Find where the given text appears and provide that cell's center as [x, y] coordinate. 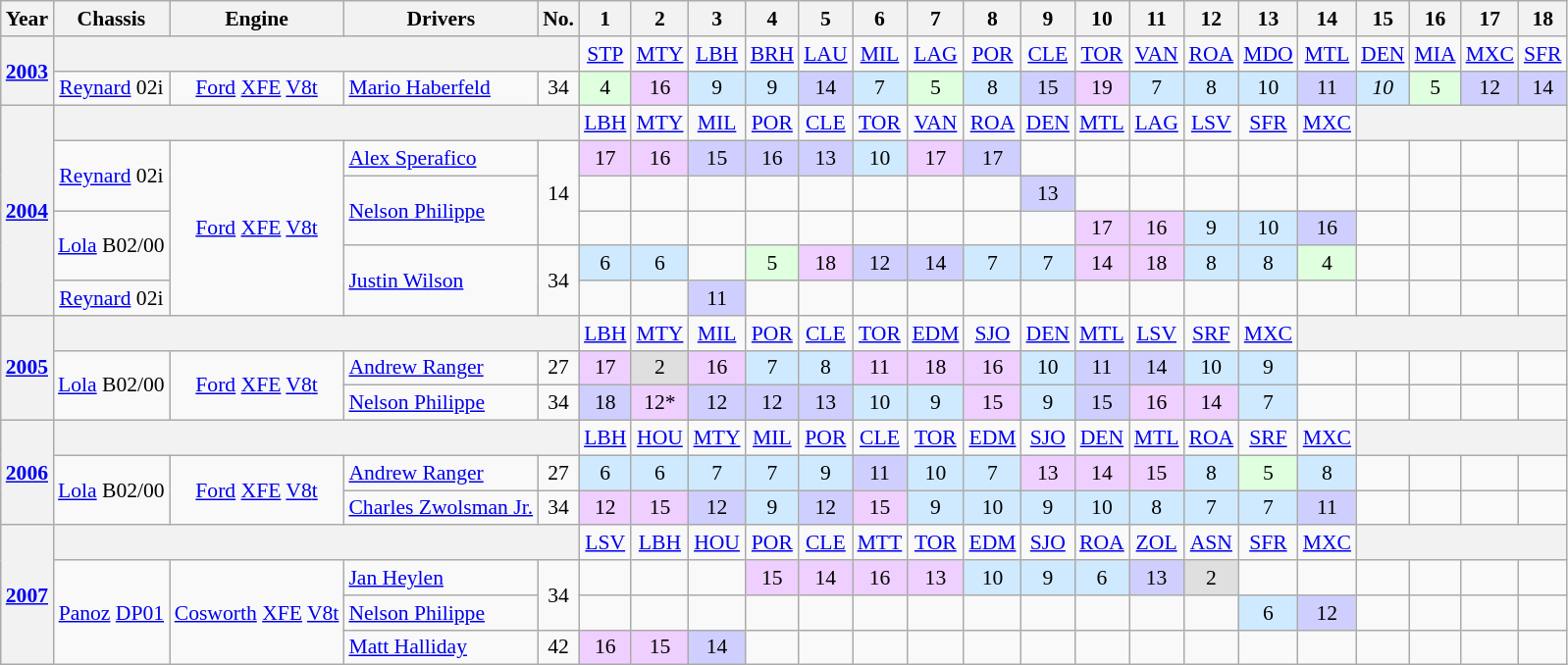
Justin Wilson [441, 281]
2006 [27, 473]
ASN [1211, 543]
Panoz DP01 [112, 612]
Year [27, 19]
Chassis [112, 19]
Matt Halliday [441, 647]
Alex Sperafico [441, 159]
Jan Heylen [441, 578]
2005 [27, 369]
BRH [773, 54]
MTT [880, 543]
ZOL [1157, 543]
MDO [1268, 54]
19 [1102, 88]
Cosworth XFE V8t [257, 612]
LAU [825, 54]
Mario Haberfeld [441, 88]
1 [604, 19]
2004 [27, 211]
STP [604, 54]
No. [558, 19]
42 [558, 647]
12* [659, 403]
2003 [27, 71]
Engine [257, 19]
Drivers [441, 19]
3 [717, 19]
MIA [1435, 54]
2007 [27, 595]
Charles Zwolsman Jr. [441, 508]
